Pinpoint the cell where the given text exists, returning its (X, Y) midpoint coordinate. 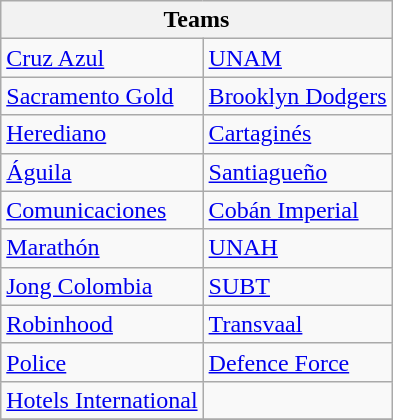
Cruz Azul (102, 58)
UNAH (298, 248)
Cartaginés (298, 134)
Marathón (102, 248)
UNAM (298, 58)
Defence Force (298, 362)
Santiagueño (298, 172)
Jong Colombia (102, 286)
Brooklyn Dodgers (298, 96)
Comunicaciones (102, 210)
Robinhood (102, 324)
Cobán Imperial (298, 210)
Teams (196, 20)
Police (102, 362)
Hotels International (102, 400)
Transvaal (298, 324)
Herediano (102, 134)
Águila (102, 172)
Sacramento Gold (102, 96)
SUBT (298, 286)
